Detect which cell encompasses the target text, then output its (x, y) center coordinate. 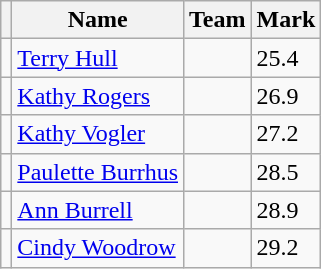
28.9 (286, 210)
26.9 (286, 96)
25.4 (286, 58)
Name (98, 20)
27.2 (286, 134)
29.2 (286, 248)
Ann Burrell (98, 210)
Kathy Rogers (98, 96)
Kathy Vogler (98, 134)
Team (218, 20)
Terry Hull (98, 58)
Paulette Burrhus (98, 172)
Mark (286, 20)
Cindy Woodrow (98, 248)
28.5 (286, 172)
